Scan for the cell matching the given text and deliver its (x, y) coordinate at center. 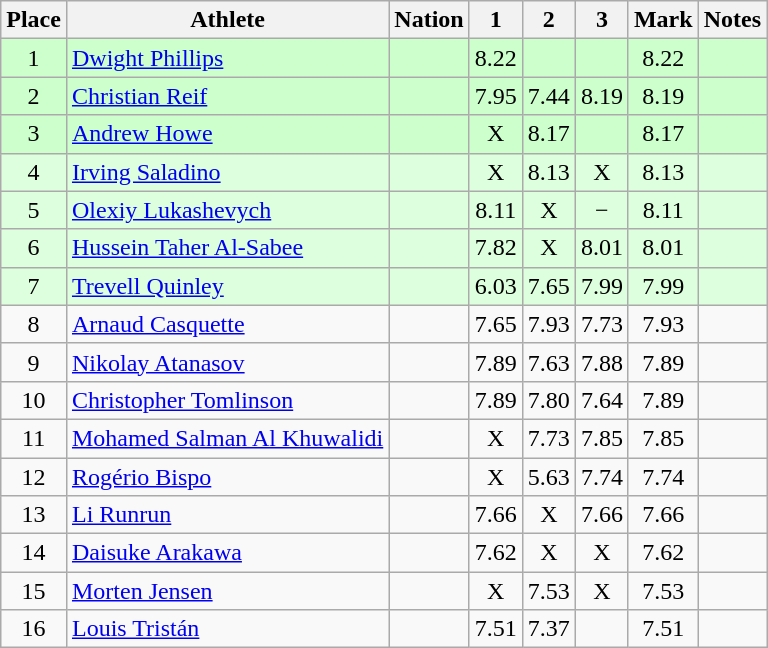
− (602, 210)
Athlete (227, 20)
11 (34, 438)
Hussein Taher Al-Sabee (227, 248)
Place (34, 20)
16 (34, 629)
7.95 (496, 96)
Irving Saladino (227, 172)
15 (34, 591)
13 (34, 515)
Nikolay Atanasov (227, 362)
10 (34, 400)
7 (34, 286)
7.82 (496, 248)
Arnaud Casquette (227, 324)
Li Runrun (227, 515)
Christian Reif (227, 96)
12 (34, 477)
Mark (663, 20)
Mohamed Salman Al Khuwalidi (227, 438)
4 (34, 172)
7.63 (548, 362)
Morten Jensen (227, 591)
Rogério Bispo (227, 477)
Nation (429, 20)
Christopher Tomlinson (227, 400)
9 (34, 362)
6 (34, 248)
7.44 (548, 96)
Olexiy Lukashevych (227, 210)
7.88 (602, 362)
Notes (732, 20)
7.64 (602, 400)
Daisuke Arakawa (227, 553)
7.37 (548, 629)
5.63 (548, 477)
5 (34, 210)
Trevell Quinley (227, 286)
Louis Tristán (227, 629)
6.03 (496, 286)
8 (34, 324)
Andrew Howe (227, 134)
14 (34, 553)
7.80 (548, 400)
Dwight Phillips (227, 58)
